Extract the [X, Y] coordinate from the center of the cell holding the provided text.  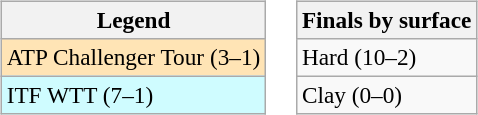
Legend [133, 20]
ATP Challenger Tour (3–1) [133, 57]
Hard (10–2) [387, 57]
Finals by surface [387, 20]
ITF WTT (7–1) [133, 95]
Clay (0–0) [387, 95]
